Detect which cell encompasses the target text, then output its [x, y] center coordinate. 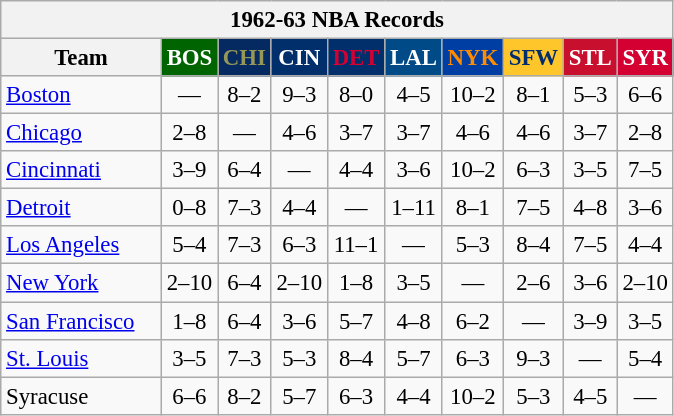
Team [82, 58]
1962-63 NBA Records [338, 20]
11–1 [356, 245]
BOS [189, 58]
Cincinnati [82, 170]
8–0 [356, 95]
Chicago [82, 133]
SFW [533, 58]
LAL [414, 58]
Syracuse [82, 396]
1–11 [414, 208]
San Francisco [82, 321]
2–6 [533, 283]
Boston [82, 95]
CHI [245, 58]
DET [356, 58]
STL [590, 58]
SYR [645, 58]
Los Angeles [82, 245]
New York [82, 283]
CIN [299, 58]
St. Louis [82, 358]
0–8 [189, 208]
NYK [472, 58]
Detroit [82, 208]
6–2 [472, 321]
